Find where the given text appears and provide that cell's center as [X, Y] coordinate. 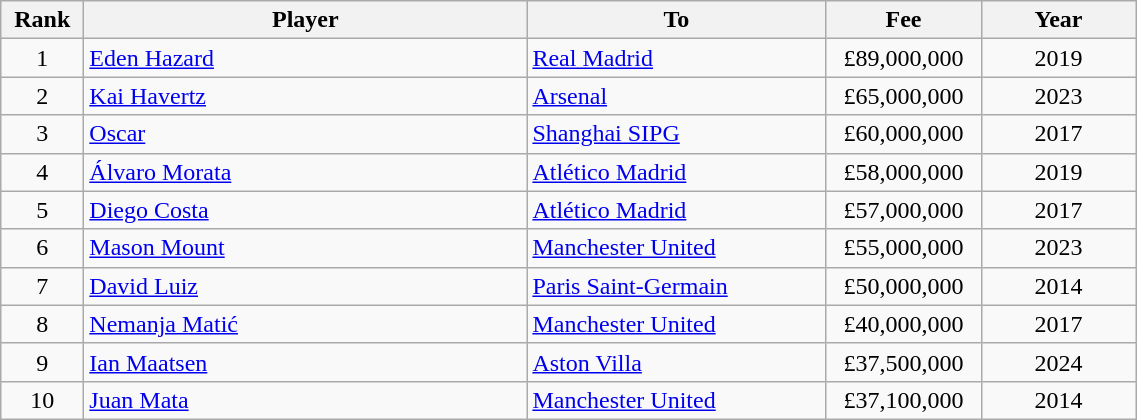
Player [306, 20]
Diego Costa [306, 210]
Fee [904, 20]
Oscar [306, 134]
£57,000,000 [904, 210]
9 [42, 362]
6 [42, 248]
3 [42, 134]
Ian Maatsen [306, 362]
£55,000,000 [904, 248]
Juan Mata [306, 400]
Shanghai SIPG [676, 134]
5 [42, 210]
£65,000,000 [904, 96]
Aston Villa [676, 362]
£40,000,000 [904, 324]
Kai Havertz [306, 96]
Real Madrid [676, 58]
£37,100,000 [904, 400]
£37,500,000 [904, 362]
David Luiz [306, 286]
8 [42, 324]
Álvaro Morata [306, 172]
4 [42, 172]
£89,000,000 [904, 58]
Paris Saint-Germain [676, 286]
Arsenal [676, 96]
Mason Mount [306, 248]
1 [42, 58]
£50,000,000 [904, 286]
7 [42, 286]
2 [42, 96]
10 [42, 400]
2024 [1058, 362]
Eden Hazard [306, 58]
£60,000,000 [904, 134]
Year [1058, 20]
To [676, 20]
£58,000,000 [904, 172]
Rank [42, 20]
Nemanja Matić [306, 324]
